For the text-containing cell, return its midpoint in [X, Y] coordinate format. 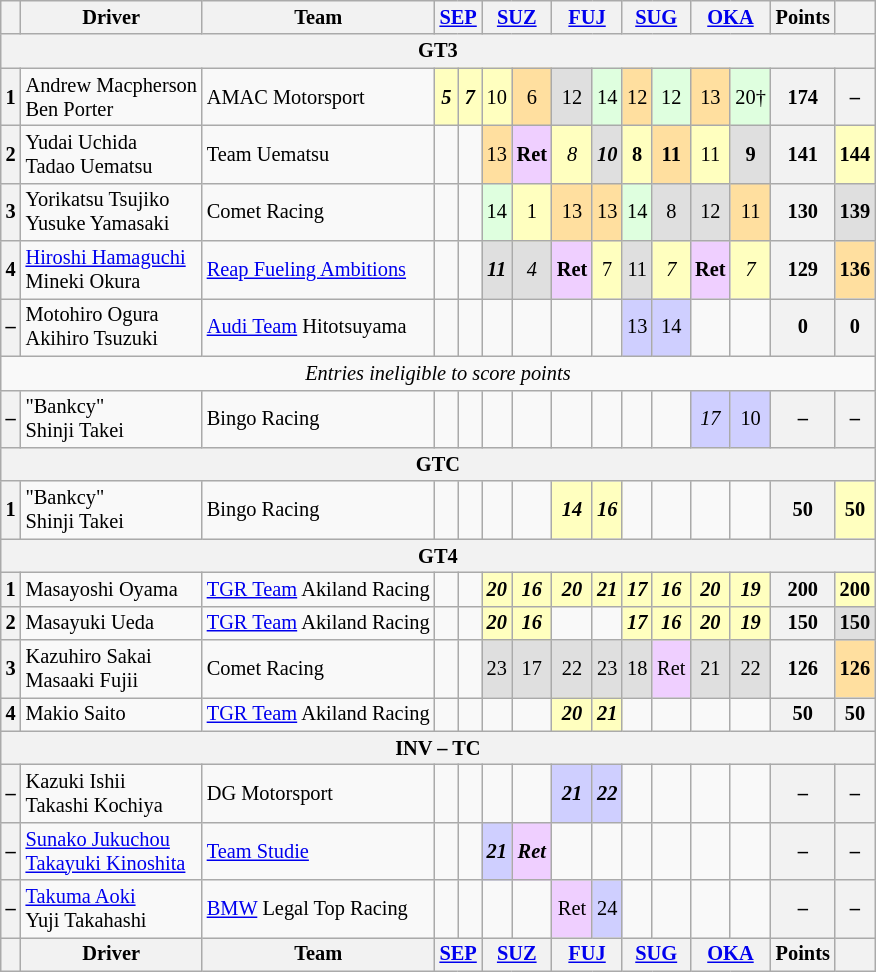
18 [637, 669]
Hiroshi Hamaguchi Mineki Okura [112, 270]
Yudai Uchida Tadao Uematsu [112, 154]
129 [803, 270]
Reap Fueling Ambitions [318, 270]
174 [803, 97]
GTC [438, 464]
AMAC Motorsport [318, 97]
Takuma Aoki Yuji Takahashi [112, 909]
130 [803, 212]
136 [855, 270]
GT3 [438, 51]
Entries ineligible to score points [438, 373]
9 [750, 154]
24 [607, 909]
139 [855, 212]
20† [750, 97]
Team Studie [318, 851]
INV – TC [438, 748]
Kazuhiro Sakai Masaaki Fujii [112, 669]
6 [532, 97]
Audi Team Hitotsuyama [318, 327]
141 [803, 154]
5 [447, 97]
Makio Saito [112, 714]
Kazuki Ishii Takashi Kochiya [112, 793]
Masayoshi Oyama [112, 589]
Yorikatsu Tsujiko Yusuke Yamasaki [112, 212]
DG Motorsport [318, 793]
Sunako Jukuchou Takayuki Kinoshita [112, 851]
Andrew Macpherson Ben Porter [112, 97]
Masayuki Ueda [112, 623]
Motohiro Ogura Akihiro Tsuzuki [112, 327]
Team Uematsu [318, 154]
144 [855, 154]
BMW Legal Top Racing [318, 909]
GT4 [438, 556]
